Determine the [X, Y] coordinate at the center of the cell enclosing the given text.  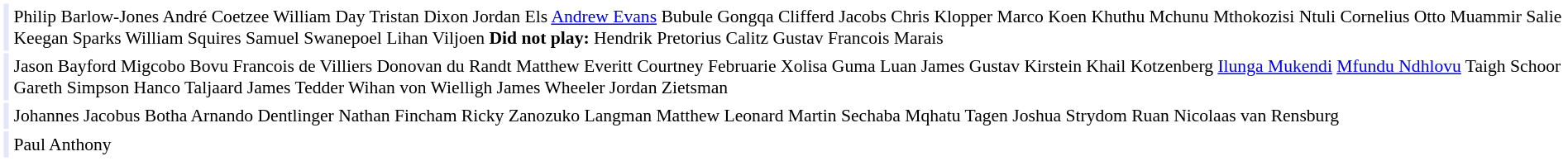
Paul Anthony [788, 144]
